Provide the [X, Y] coordinate of the cell's center where the given text is located.  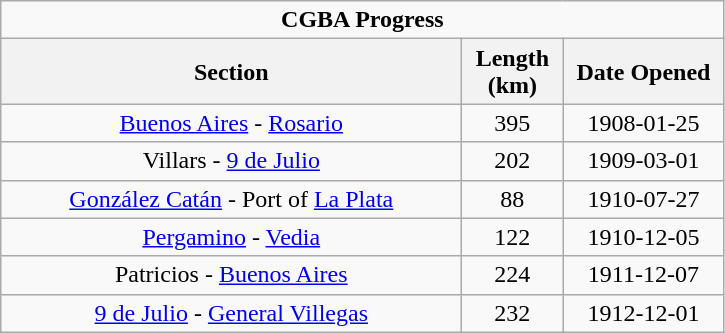
Section [232, 72]
395 [512, 123]
González Catán - Port of La Plata [232, 199]
Buenos Aires - Rosario [232, 123]
232 [512, 313]
Length (km) [512, 72]
88 [512, 199]
224 [512, 275]
Pergamino - Vedia [232, 237]
1910-07-27 [644, 199]
202 [512, 161]
122 [512, 237]
Date Opened [644, 72]
1909-03-01 [644, 161]
CGBA Progress [362, 20]
1912-12-01 [644, 313]
1908-01-25 [644, 123]
9 de Julio - General Villegas [232, 313]
1911-12-07 [644, 275]
1910-12-05 [644, 237]
Villars - 9 de Julio [232, 161]
Patricios - Buenos Aires [232, 275]
